Provide the (x, y) coordinate of the cell's center where the given text is located.  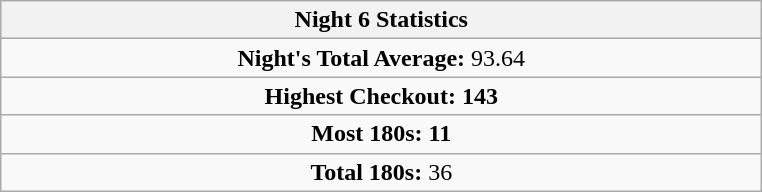
Night 6 Statistics (382, 20)
Highest Checkout: 143 (382, 96)
Night's Total Average: 93.64 (382, 58)
Total 180s: 36 (382, 172)
Most 180s: 11 (382, 134)
